For the text-containing cell, return its midpoint in [X, Y] coordinate format. 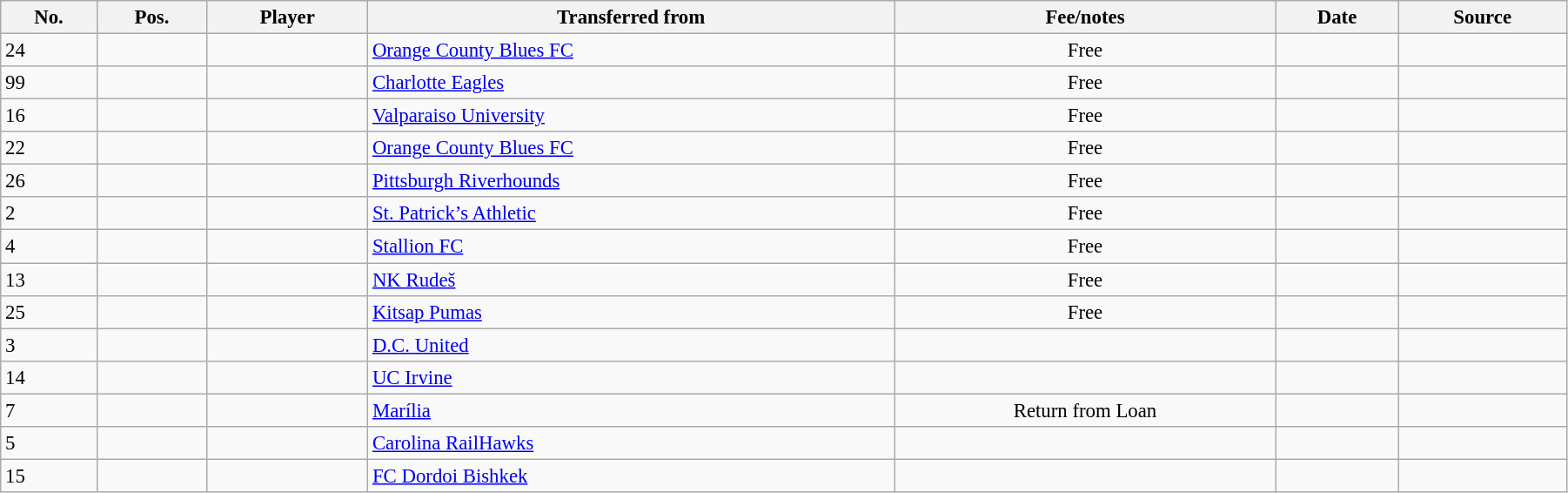
Source [1483, 17]
99 [49, 83]
14 [49, 377]
22 [49, 148]
Stallion FC [632, 246]
St. Patrick’s Athletic [632, 213]
Valparaiso University [632, 116]
2 [49, 213]
D.C. United [632, 345]
Pittsburgh Riverhounds [632, 181]
16 [49, 116]
NK Rudeš [632, 280]
7 [49, 410]
26 [49, 181]
Date [1337, 17]
Return from Loan [1086, 410]
Carolina RailHawks [632, 443]
Marília [632, 410]
No. [49, 17]
Player [287, 17]
13 [49, 280]
FC Dordoi Bishkek [632, 476]
3 [49, 345]
24 [49, 51]
Kitsap Pumas [632, 312]
Charlotte Eagles [632, 83]
Fee/notes [1086, 17]
5 [49, 443]
15 [49, 476]
UC Irvine [632, 377]
25 [49, 312]
Transferred from [632, 17]
Pos. [151, 17]
4 [49, 246]
